From the cell containing the given text, extract its center point as [x, y] coordinate. 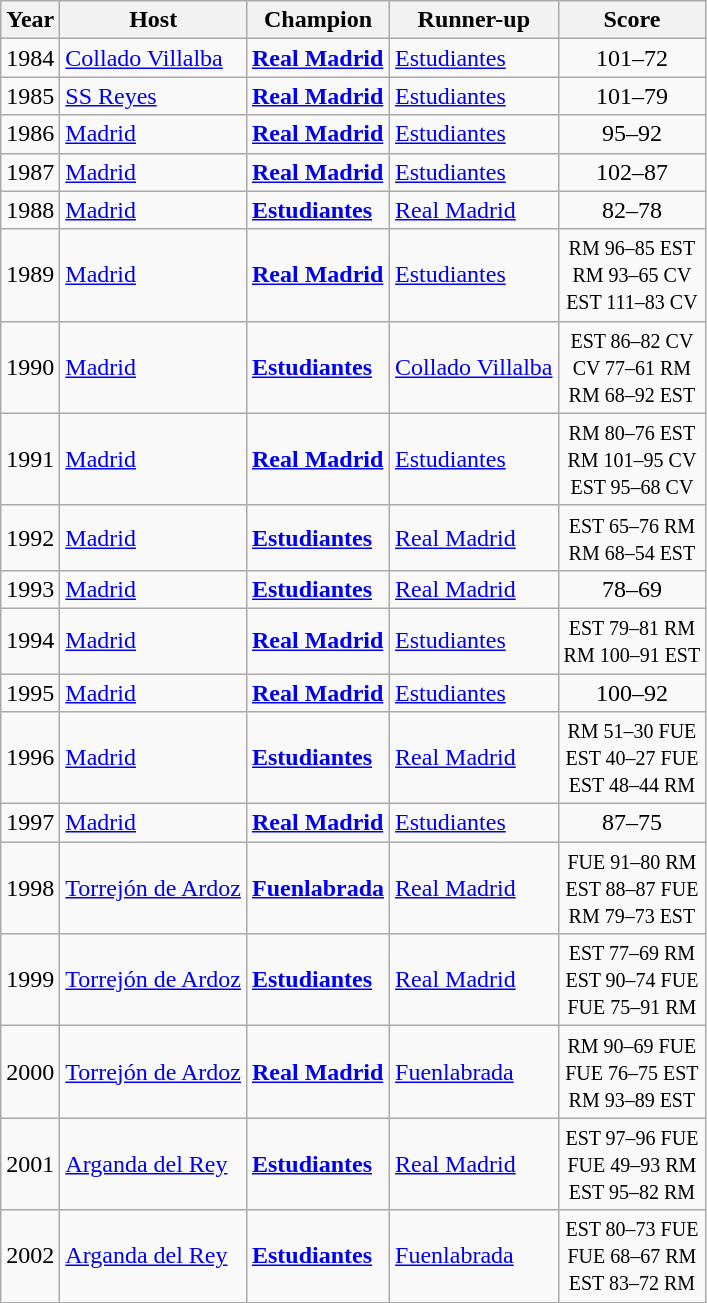
RM 96–85 EST RM 93–65 CV EST 111–83 CV [632, 275]
1985 [30, 96]
78–69 [632, 589]
2000 [30, 1072]
RM 80–76 EST RM 101–95 CV EST 95–68 CV [632, 459]
EST 77–69 RM EST 90–74 FUE FUE 75–91 RM [632, 980]
1993 [30, 589]
1992 [30, 538]
SS Reyes [154, 96]
1984 [30, 58]
EST 65–76 RM RM 68–54 EST [632, 538]
EST 86–82 CV CV 77–61 RM RM 68–92 EST [632, 367]
2002 [30, 1256]
EST 97–96 FUE FUE 49–93 RM EST 95–82 RM [632, 1164]
1987 [30, 172]
RM 90–69 FUE FUE 76–75 EST RM 93–89 EST [632, 1072]
Champion [318, 20]
Year [30, 20]
EST 79–81 RM RM 100–91 EST [632, 640]
100–92 [632, 693]
1996 [30, 758]
EST 80–73 FUE FUE 68–67 RM EST 83–72 RM [632, 1256]
1989 [30, 275]
1999 [30, 980]
101–79 [632, 96]
Runner-up [474, 20]
82–78 [632, 210]
FUE 91–80 RM EST 88–87 FUE RM 79–73 EST [632, 888]
RM 51–30 FUE EST 40–27 FUE EST 48–44 RM [632, 758]
1994 [30, 640]
1990 [30, 367]
95–92 [632, 134]
1998 [30, 888]
1997 [30, 823]
2001 [30, 1164]
1991 [30, 459]
1988 [30, 210]
1995 [30, 693]
102–87 [632, 172]
Score [632, 20]
1986 [30, 134]
87–75 [632, 823]
101–72 [632, 58]
Host [154, 20]
